Find where the given text appears and provide that cell's center as [X, Y] coordinate. 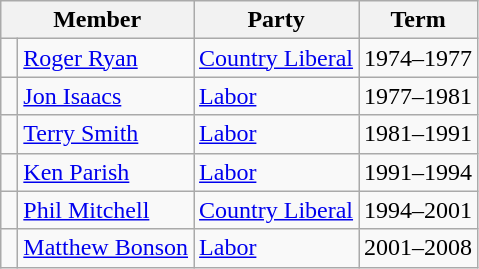
1991–1994 [418, 172]
1981–1991 [418, 134]
Roger Ryan [106, 58]
1994–2001 [418, 210]
Terry Smith [106, 134]
Member [98, 20]
Term [418, 20]
Party [276, 20]
Phil Mitchell [106, 210]
Matthew Bonson [106, 248]
1977–1981 [418, 96]
2001–2008 [418, 248]
1974–1977 [418, 58]
Jon Isaacs [106, 96]
Ken Parish [106, 172]
